Scan for the cell matching the given text and deliver its [X, Y] coordinate at center. 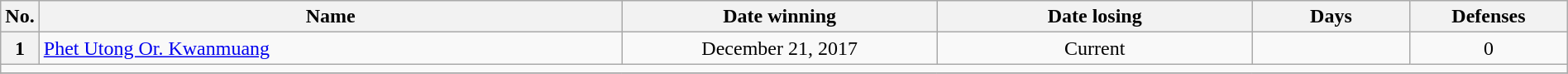
No. [20, 17]
Name [331, 17]
Days [1331, 17]
Defenses [1489, 17]
Date winning [779, 17]
Current [1095, 48]
December 21, 2017 [779, 48]
0 [1489, 48]
Phet Utong Or. Kwanmuang [331, 48]
Date losing [1095, 17]
1 [20, 48]
